Extract the [x, y] coordinate from the center of the cell holding the provided text.  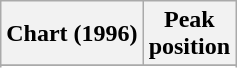
Peakposition [189, 34]
Chart (1996) [72, 34]
